Identify which cell holds the provided text, then report its [x, y] central coordinate. 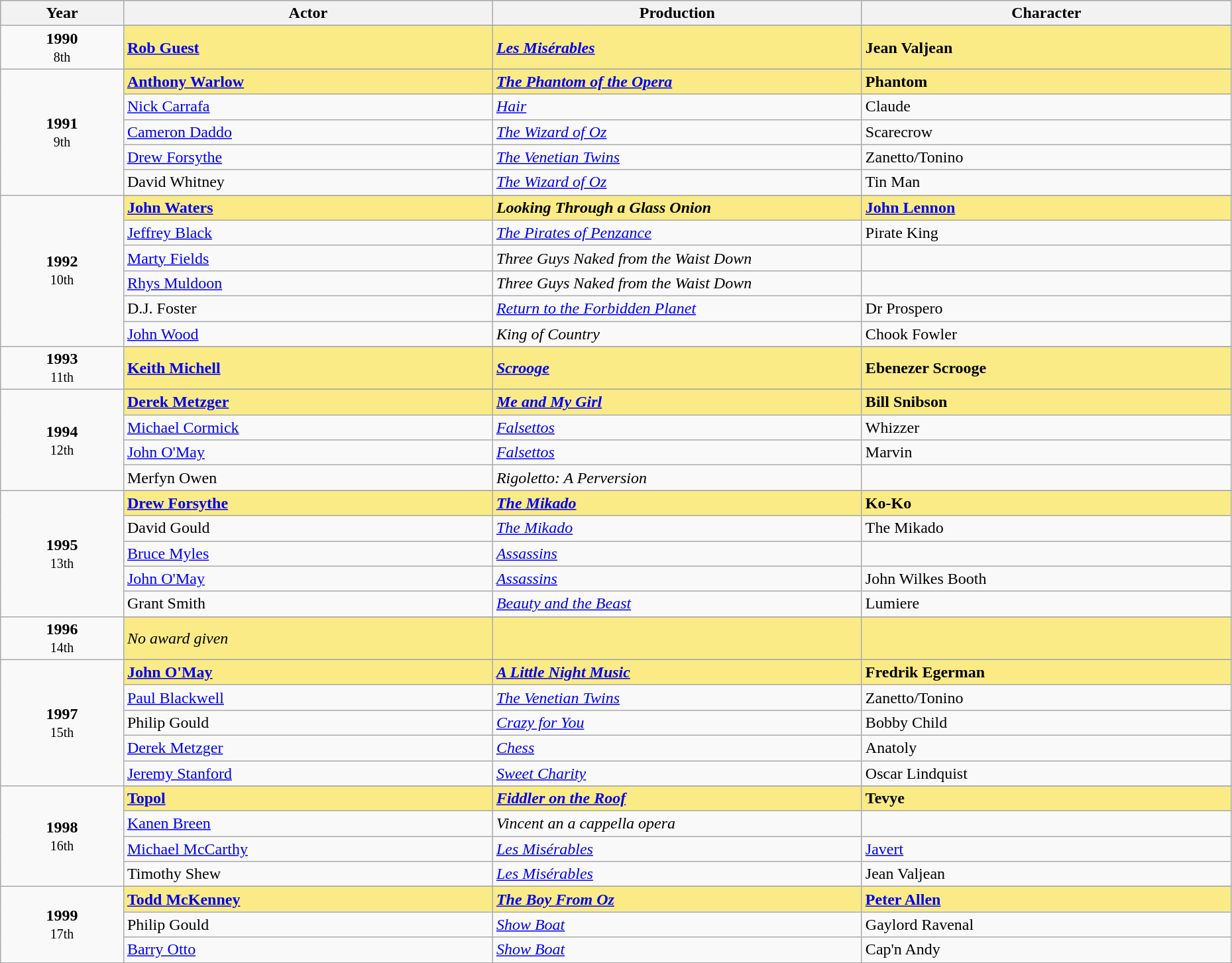
Production [677, 13]
Chook Fowler [1046, 333]
Timothy Shew [308, 874]
Dr Prospero [1046, 308]
Bruce Myles [308, 553]
Cameron Daddo [308, 132]
John Wood [308, 333]
Grant Smith [308, 604]
Phantom [1046, 82]
Fiddler on the Roof [677, 799]
No award given [308, 638]
Scrooge [677, 368]
19919th [62, 132]
Gaylord Ravenal [1046, 925]
Lumiere [1046, 604]
Jeffrey Black [308, 233]
Actor [308, 13]
Michael Cormick [308, 427]
Ko-Ko [1046, 503]
Rigoletto: A Perversion [677, 478]
Peter Allen [1046, 899]
Scarecrow [1046, 132]
Ebenezer Scrooge [1046, 368]
D.J. Foster [308, 308]
199715th [62, 722]
Cap'n Andy [1046, 950]
Looking Through a Glass Onion [677, 207]
Tin Man [1046, 182]
John Lennon [1046, 207]
Beauty and the Beast [677, 604]
The Boy From Oz [677, 899]
199614th [62, 638]
Rob Guest [308, 48]
Crazy for You [677, 722]
King of Country [677, 333]
Anatoly [1046, 748]
Marvin [1046, 453]
Javert [1046, 849]
Marty Fields [308, 258]
Michael McCarthy [308, 849]
Pirate King [1046, 233]
Return to the Forbidden Planet [677, 308]
199513th [62, 553]
Bobby Child [1046, 722]
Chess [677, 748]
Topol [308, 799]
Me and My Girl [677, 402]
Todd McKenney [308, 899]
Anthony Warlow [308, 82]
Oscar Lindquist [1046, 773]
Keith Michell [308, 368]
Bill Snibson [1046, 402]
Rhys Muldoon [308, 283]
Kanen Breen [308, 824]
199816th [62, 836]
Whizzer [1046, 427]
Character [1046, 13]
199210th [62, 270]
19908th [62, 48]
Merfyn Owen [308, 478]
John Wilkes Booth [1046, 579]
Claude [1046, 107]
The Phantom of the Opera [677, 82]
John Waters [308, 207]
A Little Night Music [677, 672]
199412th [62, 440]
David Whitney [308, 182]
Hair [677, 107]
Jeremy Stanford [308, 773]
Tevye [1046, 799]
Barry Otto [308, 950]
The Pirates of Penzance [677, 233]
Year [62, 13]
Paul Blackwell [308, 697]
Sweet Charity [677, 773]
David Gould [308, 528]
199311th [62, 368]
Vincent an a cappella opera [677, 824]
Fredrik Egerman [1046, 672]
Nick Carrafa [308, 107]
199917th [62, 925]
